Determine the (X, Y) coordinate at the center of the cell enclosing the given text.  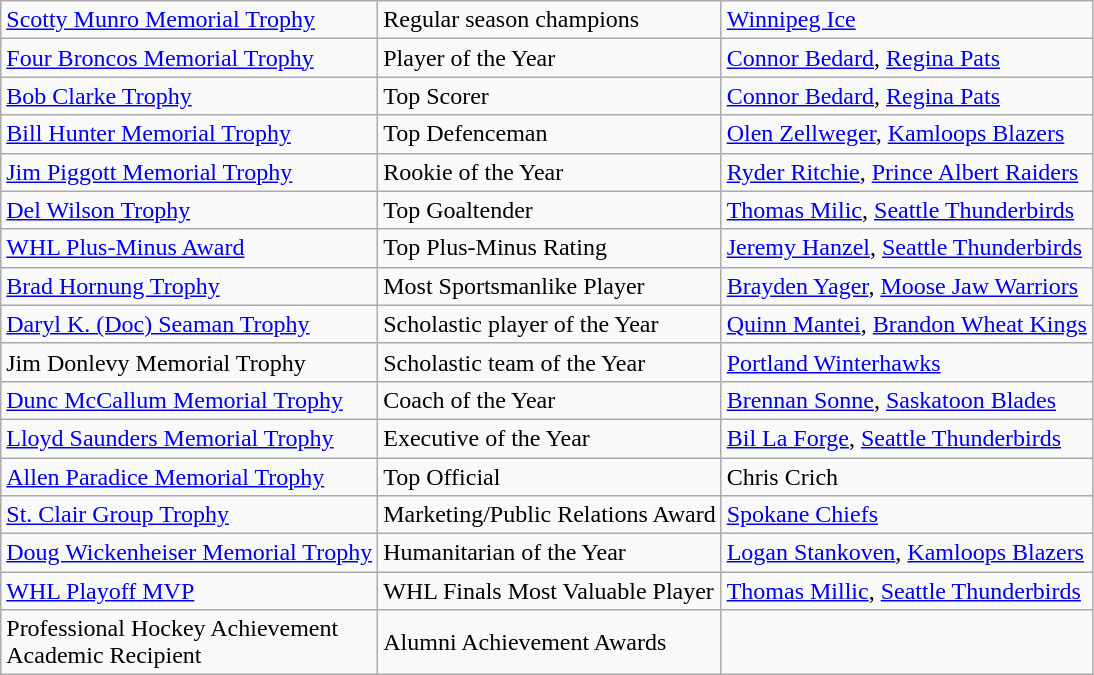
Top Official (550, 477)
Chris Crich (906, 477)
Allen Paradice Memorial Trophy (190, 477)
Jim Donlevy Memorial Trophy (190, 362)
Brad Hornung Trophy (190, 286)
Spokane Chiefs (906, 515)
Logan Stankoven, Kamloops Blazers (906, 553)
Humanitarian of the Year (550, 553)
Bill Hunter Memorial Trophy (190, 134)
Bob Clarke Trophy (190, 96)
Doug Wickenheiser Memorial Trophy (190, 553)
WHL Finals Most Valuable Player (550, 591)
Jeremy Hanzel, Seattle Thunderbirds (906, 248)
Top Scorer (550, 96)
Portland Winterhawks (906, 362)
Alumni Achievement Awards (550, 642)
Thomas Milic, Seattle Thunderbirds (906, 210)
Coach of the Year (550, 400)
Regular season champions (550, 20)
WHL Plus-Minus Award (190, 248)
Executive of the Year (550, 438)
Quinn Mantei, Brandon Wheat Kings (906, 324)
Winnipeg Ice (906, 20)
Scotty Munro Memorial Trophy (190, 20)
Player of the Year (550, 58)
Del Wilson Trophy (190, 210)
Daryl K. (Doc) Seaman Trophy (190, 324)
Lloyd Saunders Memorial Trophy (190, 438)
Thomas Millic, Seattle Thunderbirds (906, 591)
Brayden Yager, Moose Jaw Warriors (906, 286)
Bil La Forge, Seattle Thunderbirds (906, 438)
Professional Hockey AchievementAcademic Recipient (190, 642)
Jim Piggott Memorial Trophy (190, 172)
Top Defenceman (550, 134)
Ryder Ritchie, Prince Albert Raiders (906, 172)
Olen Zellweger, Kamloops Blazers (906, 134)
Top Goaltender (550, 210)
St. Clair Group Trophy (190, 515)
Dunc McCallum Memorial Trophy (190, 400)
Scholastic player of the Year (550, 324)
Marketing/Public Relations Award (550, 515)
Most Sportsmanlike Player (550, 286)
Scholastic team of the Year (550, 362)
Brennan Sonne, Saskatoon Blades (906, 400)
Top Plus-Minus Rating (550, 248)
Rookie of the Year (550, 172)
Four Broncos Memorial Trophy (190, 58)
WHL Playoff MVP (190, 591)
